Extract the (x, y) coordinate from the center of the cell holding the provided text.  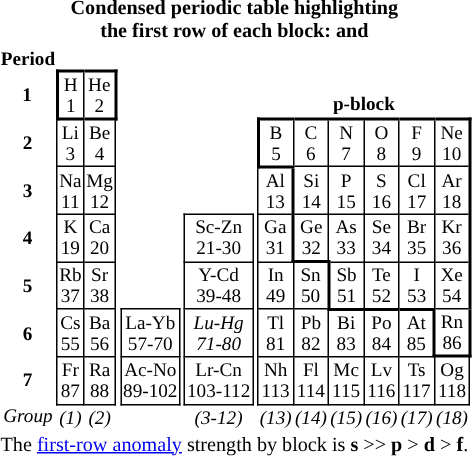
Sb51 (346, 286)
P 15 (346, 190)
Lu-Hg71-80 (218, 332)
N 7 (346, 143)
Rb37 (70, 286)
Y-Cd39-48 (218, 286)
Po84 (382, 332)
Ac-No89-102 (150, 380)
K 19 (70, 238)
He2 (100, 95)
Lr-Cn103-112 (218, 380)
Nh113 (276, 380)
Tl81 (276, 332)
Li3 (70, 143)
Cs55 (70, 332)
Pb82 (310, 332)
Mg12 (100, 190)
Al13 (276, 190)
Ga31 (276, 238)
Ar18 (452, 190)
O 8 (382, 143)
Ra88 (100, 380)
(14) (310, 416)
Xe54 (452, 286)
F 9 (416, 143)
(16) (382, 416)
Na11 (70, 190)
(1) (70, 416)
p-block (364, 95)
Br35 (416, 238)
(2) (100, 416)
At85 (416, 332)
Rn86 (452, 332)
(15) (346, 416)
Fl114 (310, 380)
Ca20 (100, 238)
(13) (276, 416)
Si14 (310, 190)
Te52 (382, 286)
Mc115 (346, 380)
(18) (452, 416)
Kr36 (452, 238)
Ge32 (310, 238)
Be4 (100, 143)
Ne10 (452, 143)
In49 (276, 286)
As33 (346, 238)
(17) (416, 416)
H 1 (70, 95)
C 6 (310, 143)
Lv116 (382, 380)
Ts117 (416, 380)
(3-12) (218, 416)
S 16 (382, 190)
Se34 (382, 238)
Sr38 (100, 286)
B 5 (276, 143)
Og118 (452, 380)
Fr87 (70, 380)
I 53 (416, 286)
Cl17 (416, 190)
La-Yb57-70 (150, 332)
Sn50 (310, 286)
Ba56 (100, 332)
Bi83 (346, 332)
Sc-Zn21-30 (218, 238)
